Extract the (x, y) coordinate from the center of the cell holding the provided text.  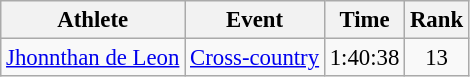
Athlete (93, 20)
Event (255, 20)
Rank (437, 20)
Time (364, 20)
Jhonnthan de Leon (93, 58)
1:40:38 (364, 58)
Cross-country (255, 58)
13 (437, 58)
